Scan for the cell matching the given text and deliver its (X, Y) coordinate at center. 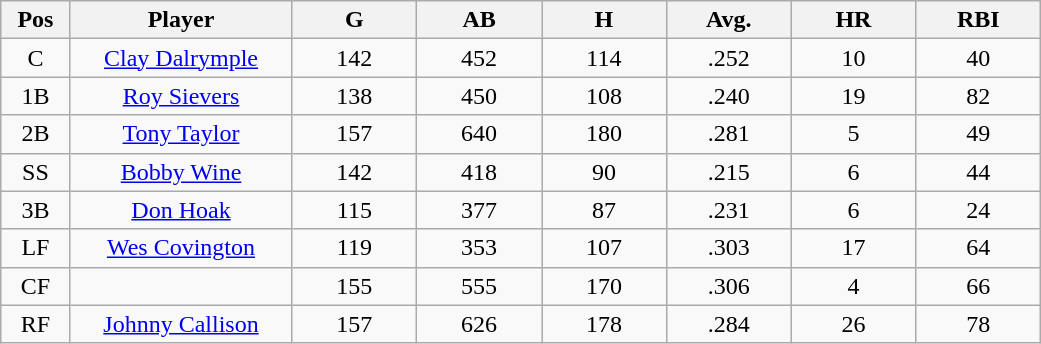
66 (978, 286)
138 (354, 96)
SS (36, 172)
.303 (728, 248)
626 (480, 324)
452 (480, 58)
.215 (728, 172)
377 (480, 210)
64 (978, 248)
Pos (36, 20)
AB (480, 20)
Clay Dalrymple (181, 58)
114 (604, 58)
.306 (728, 286)
.252 (728, 58)
78 (978, 324)
353 (480, 248)
5 (854, 134)
Roy Sievers (181, 96)
CF (36, 286)
RF (36, 324)
40 (978, 58)
24 (978, 210)
19 (854, 96)
G (354, 20)
1B (36, 96)
Johnny Callison (181, 324)
Don Hoak (181, 210)
3B (36, 210)
107 (604, 248)
90 (604, 172)
180 (604, 134)
H (604, 20)
450 (480, 96)
640 (480, 134)
Bobby Wine (181, 172)
82 (978, 96)
155 (354, 286)
Tony Taylor (181, 134)
418 (480, 172)
.231 (728, 210)
2B (36, 134)
Player (181, 20)
555 (480, 286)
87 (604, 210)
RBI (978, 20)
C (36, 58)
49 (978, 134)
LF (36, 248)
44 (978, 172)
Wes Covington (181, 248)
170 (604, 286)
Avg. (728, 20)
108 (604, 96)
26 (854, 324)
115 (354, 210)
178 (604, 324)
.284 (728, 324)
119 (354, 248)
.281 (728, 134)
HR (854, 20)
17 (854, 248)
4 (854, 286)
10 (854, 58)
.240 (728, 96)
